Return the [x, y] coordinate for the center point of the cell that contains the specified text.  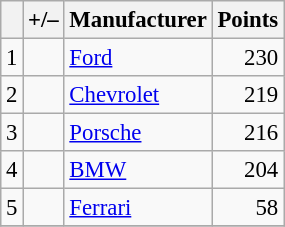
204 [248, 170]
1 [12, 58]
2 [12, 95]
Points [248, 20]
4 [12, 170]
BMW [138, 170]
3 [12, 133]
58 [248, 208]
+/– [44, 20]
219 [248, 95]
216 [248, 133]
Manufacturer [138, 20]
Porsche [138, 133]
Ford [138, 58]
Chevrolet [138, 95]
230 [248, 58]
5 [12, 208]
Ferrari [138, 208]
